Pinpoint the cell where the given text exists, returning its [X, Y] midpoint coordinate. 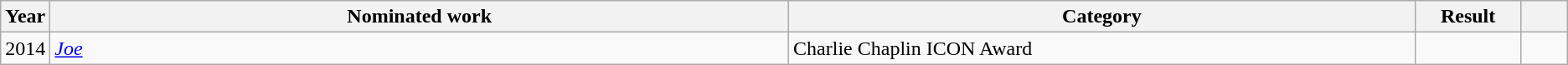
Result [1467, 17]
Charlie Chaplin ICON Award [1102, 48]
Category [1102, 17]
Nominated work [420, 17]
Year [25, 17]
Joe [420, 48]
2014 [25, 48]
